Find where the given text appears and provide that cell's center as (X, Y) coordinate. 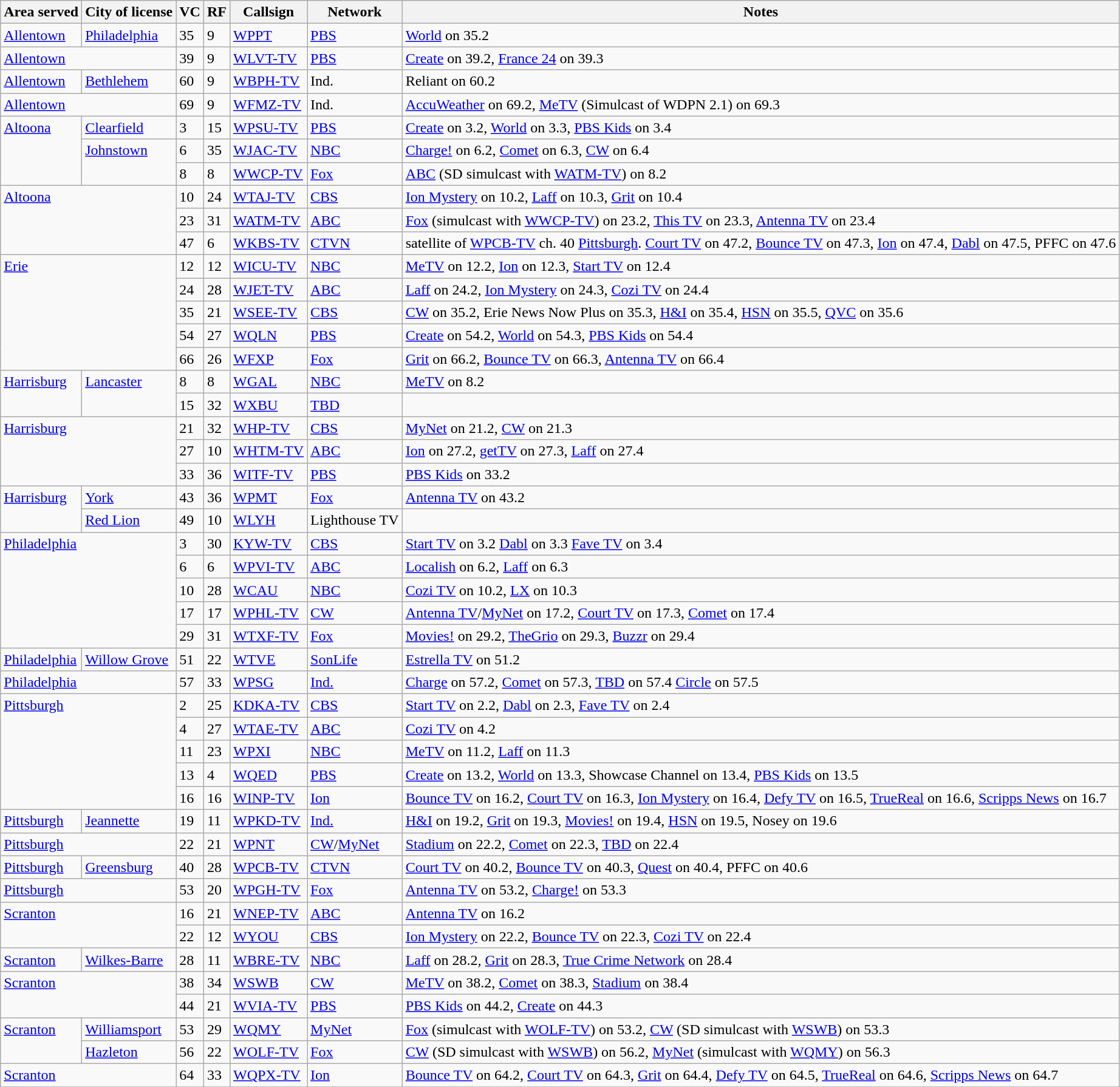
TBD (355, 405)
Callsign (268, 12)
World on 35.2 (760, 35)
25 (216, 706)
Reliant on 60.2 (760, 81)
Wilkes-Barre (129, 959)
WPHL-TV (268, 613)
Fox (simulcast with WOLF-TV) on 53.2, CW (SD simulcast with WSWB) on 53.3 (760, 1029)
Cozi TV on 4.2 (760, 729)
Charge on 57.2, Comet on 57.3, TBD on 57.4 Circle on 57.5 (760, 683)
54 (190, 336)
Bethlehem (129, 81)
satellite of WPCB-TV ch. 40 Pittsburgh. Court TV on 47.2, Bounce TV on 47.3, Ion on 47.4, Dabl on 47.5, PFFC on 47.6 (760, 243)
Erie (89, 312)
66 (190, 359)
WJET-TV (268, 290)
WFXP (268, 359)
WPXI (268, 752)
Williamsport (129, 1029)
WXBU (268, 405)
34 (216, 983)
H&I on 19.2, Grit on 19.3, Movies! on 19.4, HSN on 19.5, Nosey on 19.6 (760, 821)
WOLF-TV (268, 1052)
WWCP-TV (268, 174)
57 (190, 683)
WNEP-TV (268, 913)
Hazleton (129, 1052)
Laff on 28.2, Grit on 28.3, True Crime Network on 28.4 (760, 959)
WLYH (268, 520)
PBS Kids on 44.2, Create on 44.3 (760, 1006)
WYOU (268, 936)
64 (190, 1075)
19 (190, 821)
Ion Mystery on 22.2, Bounce TV on 22.3, Cozi TV on 22.4 (760, 936)
WQMY (268, 1029)
49 (190, 520)
56 (190, 1052)
Greensburg (129, 867)
CW (SD simulcast with WSWB) on 56.2, MyNet (simulcast with WQMY) on 56.3 (760, 1052)
WICU-TV (268, 266)
20 (216, 890)
Bounce TV on 16.2, Court TV on 16.3, Ion Mystery on 16.4, Defy TV on 16.5, TrueReal on 16.6, Scripps News on 16.7 (760, 798)
Create on 13.2, World on 13.3, Showcase Channel on 13.4, PBS Kids on 13.5 (760, 775)
WTVE (268, 659)
MyNet (355, 1029)
39 (190, 58)
Court TV on 40.2, Bounce TV on 40.3, Quest on 40.4, PFFC on 40.6 (760, 867)
WSWB (268, 983)
Stadium on 22.2, Comet on 22.3, TBD on 22.4 (760, 844)
Bounce TV on 64.2, Court TV on 64.3, Grit on 64.4, Defy TV on 64.5, TrueReal on 64.6, Scripps News on 64.7 (760, 1075)
26 (216, 359)
47 (190, 243)
Laff on 24.2, Ion Mystery on 24.3, Cozi TV on 24.4 (760, 290)
AccuWeather on 69.2, MeTV (Simulcast of WDPN 2.1) on 69.3 (760, 104)
Create on 39.2, France 24 on 39.3 (760, 58)
Cozi TV on 10.2, LX on 10.3 (760, 590)
Fox (simulcast with WWCP-TV) on 23.2, This TV on 23.3, Antenna TV on 23.4 (760, 220)
ABC (SD simulcast with WATM-TV) on 8.2 (760, 174)
SonLife (355, 659)
WINP-TV (268, 798)
WQPX-TV (268, 1075)
Lancaster (129, 394)
Ion Mystery on 10.2, Laff on 10.3, Grit on 10.4 (760, 197)
WPPT (268, 35)
Localish on 6.2, Laff on 6.3 (760, 567)
WTXF-TV (268, 636)
WGAL (268, 382)
Start TV on 3.2 Dabl on 3.3 Fave TV on 3.4 (760, 543)
WHP-TV (268, 428)
Willow Grove (129, 659)
RF (216, 12)
WVIA-TV (268, 1006)
KYW-TV (268, 543)
York (129, 497)
WPVI-TV (268, 567)
WSEE-TV (268, 313)
WPNT (268, 844)
51 (190, 659)
WITF-TV (268, 474)
WJAC-TV (268, 151)
40 (190, 867)
Johnstown (129, 162)
WQLN (268, 336)
VC (190, 12)
WTAJ-TV (268, 197)
WPCB-TV (268, 867)
Antenna TV on 43.2 (760, 497)
WBPH-TV (268, 81)
MeTV on 8.2 (760, 382)
WCAU (268, 590)
2 (190, 706)
30 (216, 543)
WQED (268, 775)
KDKA-TV (268, 706)
Network (355, 12)
Estrella TV on 51.2 (760, 659)
Antenna TV on 53.2, Charge! on 53.3 (760, 890)
MeTV on 38.2, Comet on 38.3, Stadium on 38.4 (760, 983)
City of license (129, 12)
Create on 3.2, World on 3.3, PBS Kids on 3.4 (760, 128)
WPKD-TV (268, 821)
Antenna TV on 16.2 (760, 913)
MeTV on 12.2, Ion on 12.3, Start TV on 12.4 (760, 266)
Jeannette (129, 821)
WPGH-TV (268, 890)
WBRE-TV (268, 959)
MyNet on 21.2, CW on 21.3 (760, 428)
Lighthouse TV (355, 520)
60 (190, 81)
WPSU-TV (268, 128)
Charge! on 6.2, Comet on 6.3, CW on 6.4 (760, 151)
Create on 54.2, World on 54.3, PBS Kids on 54.4 (760, 336)
WLVT-TV (268, 58)
WTAE-TV (268, 729)
WHTM-TV (268, 451)
Clearfield (129, 128)
44 (190, 1006)
13 (190, 775)
Red Lion (129, 520)
WPMT (268, 497)
Notes (760, 12)
Grit on 66.2, Bounce TV on 66.3, Antenna TV on 66.4 (760, 359)
Start TV on 2.2, Dabl on 2.3, Fave TV on 2.4 (760, 706)
Ion on 27.2, getTV on 27.3, Laff on 27.4 (760, 451)
Area served (41, 12)
43 (190, 497)
Movies! on 29.2, TheGrio on 29.3, Buzzr on 29.4 (760, 636)
MeTV on 11.2, Laff on 11.3 (760, 752)
Antenna TV/MyNet on 17.2, Court TV on 17.3, Comet on 17.4 (760, 613)
69 (190, 104)
WPSG (268, 683)
CW/MyNet (355, 844)
WKBS-TV (268, 243)
PBS Kids on 33.2 (760, 474)
WATM-TV (268, 220)
WFMZ-TV (268, 104)
38 (190, 983)
CW on 35.2, Erie News Now Plus on 35.3, H&I on 35.4, HSN on 35.5, QVC on 35.6 (760, 313)
